Output the [X, Y] coordinate of the center of the cell containing the given text.  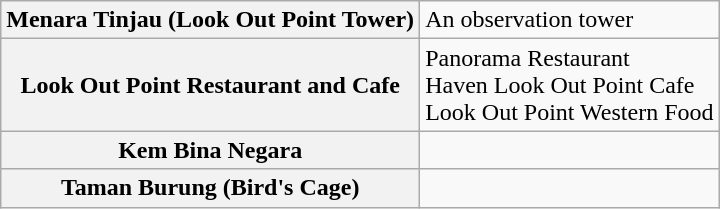
Panorama RestaurantHaven Look Out Point CafeLook Out Point Western Food [570, 85]
Taman Burung (Bird's Cage) [210, 188]
An observation tower [570, 20]
Look Out Point Restaurant and Cafe [210, 85]
Menara Tinjau (Look Out Point Tower) [210, 20]
Kem Bina Negara [210, 150]
